Detect which cell encompasses the target text, then output its [X, Y] center coordinate. 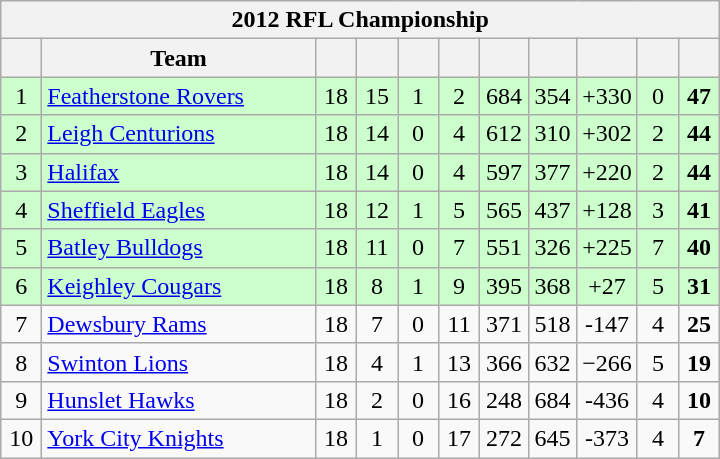
Hunslet Hawks [179, 400]
551 [504, 248]
19 [698, 362]
16 [460, 400]
248 [504, 400]
310 [552, 134]
Swinton Lions [179, 362]
597 [504, 172]
Featherstone Rovers [179, 96]
−266 [608, 362]
Leigh Centurions [179, 134]
Batley Bulldogs [179, 248]
12 [376, 210]
Sheffield Eagles [179, 210]
612 [504, 134]
+302 [608, 134]
371 [504, 324]
17 [460, 438]
632 [552, 362]
-436 [608, 400]
41 [698, 210]
Dewsbury Rams [179, 324]
437 [552, 210]
+225 [608, 248]
272 [504, 438]
2012 RFL Championship [360, 20]
15 [376, 96]
326 [552, 248]
+27 [608, 286]
York City Knights [179, 438]
+220 [608, 172]
Halifax [179, 172]
13 [460, 362]
368 [552, 286]
47 [698, 96]
354 [552, 96]
395 [504, 286]
-147 [608, 324]
Keighley Cougars [179, 286]
-373 [608, 438]
+330 [608, 96]
518 [552, 324]
+128 [608, 210]
377 [552, 172]
25 [698, 324]
366 [504, 362]
40 [698, 248]
31 [698, 286]
6 [22, 286]
565 [504, 210]
645 [552, 438]
Team [179, 58]
